Return the [X, Y] coordinate for the center point of the cell that contains the specified text.  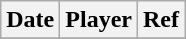
Date [30, 20]
Player [99, 20]
Ref [160, 20]
